Extract the [x, y] coordinate from the center of the cell holding the provided text.  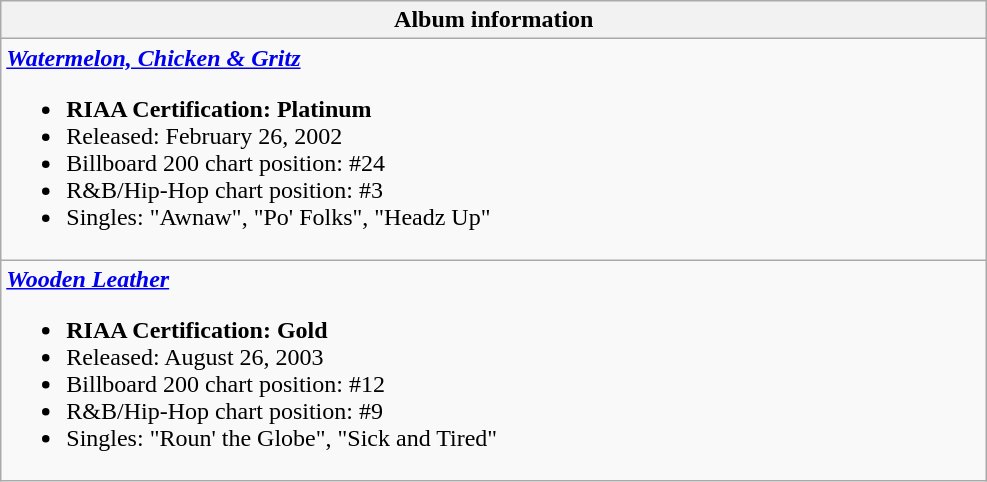
Album information [494, 20]
